Determine the [x, y] coordinate at the center of the cell enclosing the given text.  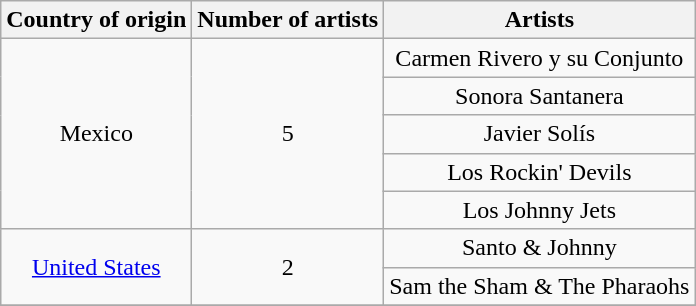
Javier Solís [540, 134]
United States [96, 267]
Carmen Rivero y su Conjunto [540, 58]
Mexico [96, 134]
5 [288, 134]
Sonora Santanera [540, 96]
Artists [540, 20]
Sam the Sham & The Pharaohs [540, 286]
Number of artists [288, 20]
Country of origin [96, 20]
Los Johnny Jets [540, 210]
Santo & Johnny [540, 248]
Los Rockin' Devils [540, 172]
2 [288, 267]
